Return the [x, y] coordinate for the center point of the cell that contains the specified text.  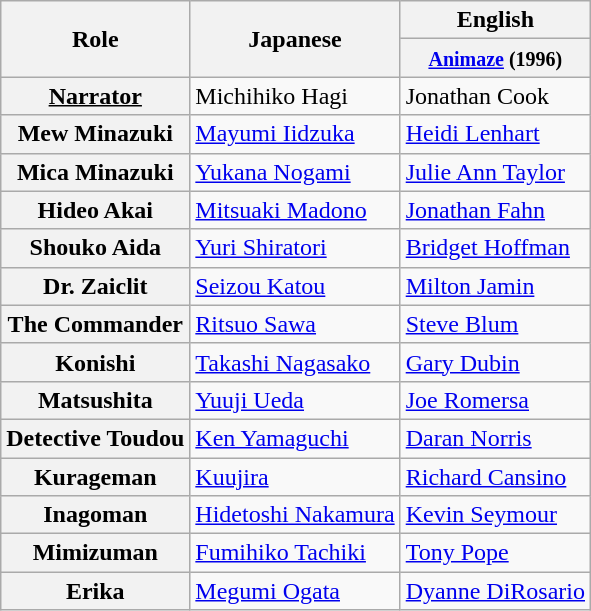
Milton Jamin [495, 286]
Mitsuaki Madono [295, 210]
Yukana Nogami [295, 172]
Richard Cansino [495, 477]
Konishi [96, 362]
Joe Romersa [495, 400]
Hideo Akai [96, 210]
English [495, 20]
Tony Pope [495, 553]
Mayumi Iidzuka [295, 134]
Inagoman [96, 515]
Bridget Hoffman [495, 248]
Kurageman [96, 477]
Fumihiko Tachiki [295, 553]
Detective Toudou [96, 438]
Daran Norris [495, 438]
Jonathan Cook [495, 96]
Role [96, 39]
Julie Ann Taylor [495, 172]
Mimizuman [96, 553]
Steve Blum [495, 324]
Hidetoshi Nakamura [295, 515]
Dr. Zaiclit [96, 286]
Jonathan Fahn [495, 210]
Megumi Ogata [295, 591]
Kevin Seymour [495, 515]
Matsushita [96, 400]
The Commander [96, 324]
Shouko Aida [96, 248]
Gary Dubin [495, 362]
Takashi Nagasako [295, 362]
Mew Minazuki [96, 134]
Michihiko Hagi [295, 96]
Yuuji Ueda [295, 400]
Seizou Katou [295, 286]
Dyanne DiRosario [495, 591]
Narrator [96, 96]
Animaze (1996) [495, 58]
Mica Minazuki [96, 172]
Erika [96, 591]
Yuri Shiratori [295, 248]
Heidi Lenhart [495, 134]
Ritsuo Sawa [295, 324]
Japanese [295, 39]
Kuujira [295, 477]
Ken Yamaguchi [295, 438]
